Locate the cell with the specified text and output its (X, Y) center coordinate. 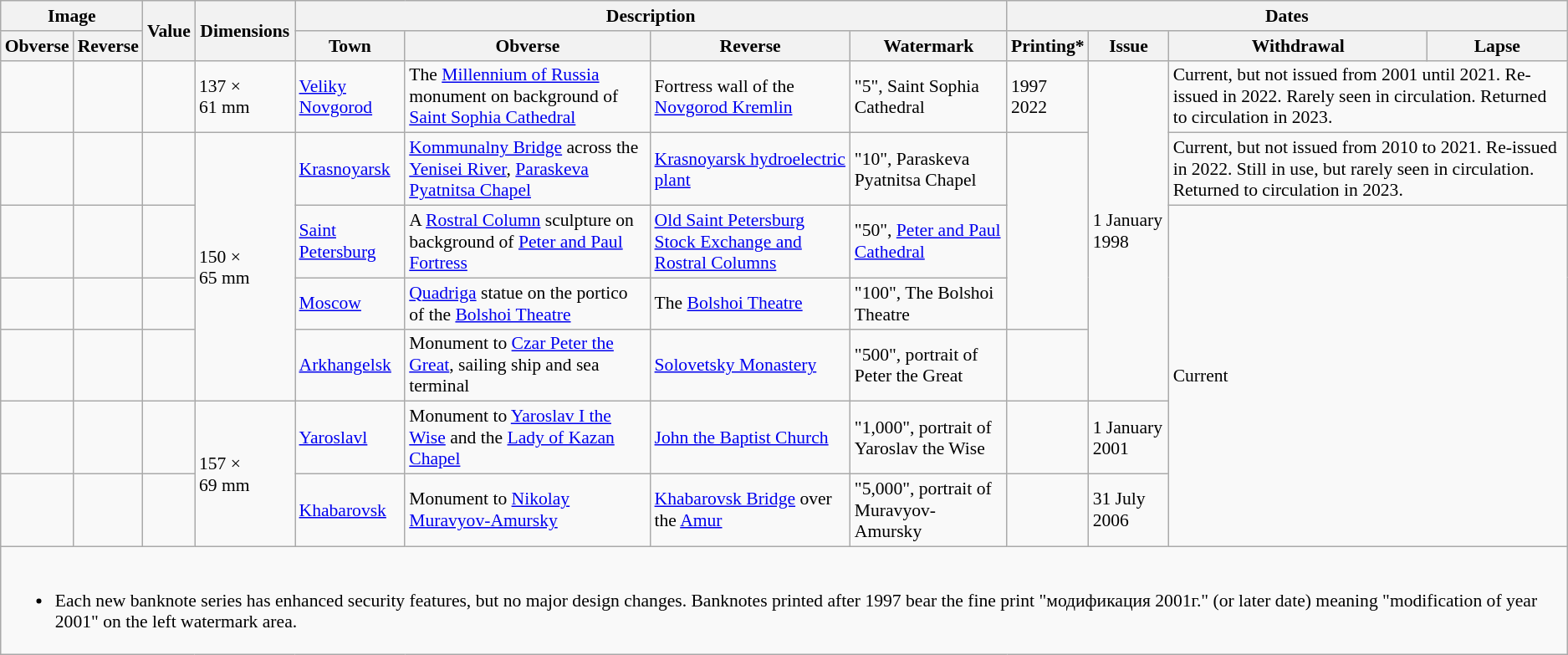
Value (169, 30)
Krasnoyarsk hydroelectric plant (751, 169)
Kommunalny Bridge across the Yenisei River, Paraskeva Pyatnitsa Chapel (527, 169)
Monument to Yaroslav I the Wise and the Lady of Kazan Chapel (527, 438)
A Rostral Column sculpture on background of Peter and Paul Fortress (527, 243)
19972022 (1048, 97)
Current, but not issued from 2001 until 2021. Re-issued in 2022. Rarely seen in circulation. Returned to circulation in 2023. (1368, 97)
31 July 2006 (1129, 510)
Lapse (1497, 46)
Current, but not issued from 2010 to 2021. Re-issued in 2022. Still in use, but rarely seen in circulation. Returned to circulation in 2023. (1368, 169)
Image (72, 16)
Monument to Czar Peter the Great, sailing ship and sea terminal (527, 365)
Veliky Novgorod (350, 97)
Issue (1129, 46)
Current (1368, 376)
"5", Saint Sophia Cathedral (928, 97)
Quadriga statue on the portico of the Bolshoi Theatre (527, 303)
"1,000", portrait of Yaroslav the Wise (928, 438)
Monument to Nikolay Muravyov-Amursky (527, 510)
Withdrawal (1298, 46)
"100", The Bolshoi Theatre (928, 303)
Khabarovsk Bridge over the Amur (751, 510)
Town (350, 46)
Krasnoyarsk (350, 169)
"500", portrait of Peter the Great (928, 365)
Moscow (350, 303)
157 × 69 mm (245, 473)
"10", Paraskeva Pyatnitsa Chapel (928, 169)
Fortress wall of the Novgorod Kremlin (751, 97)
137 × 61 mm (245, 97)
Watermark (928, 46)
Dates (1287, 16)
150 × 65 mm (245, 268)
John the Baptist Church (751, 438)
"50", Peter and Paul Cathedral (928, 243)
1 January 1998 (1129, 231)
Printing* (1048, 46)
Khabarovsk (350, 510)
"5,000", portrait of Muravyov-Amursky (928, 510)
Dimensions (245, 30)
Description (651, 16)
Saint Petersburg (350, 243)
1 January 2001 (1129, 438)
The Millennium of Russia monument on background of Saint Sophia Cathedral (527, 97)
Yaroslavl (350, 438)
Arkhangelsk (350, 365)
The Bolshoi Theatre (751, 303)
Old Saint Petersburg Stock Exchange and Rostral Columns (751, 243)
Solovetsky Monastery (751, 365)
